Extract the (x, y) coordinate from the center of the cell holding the provided text.  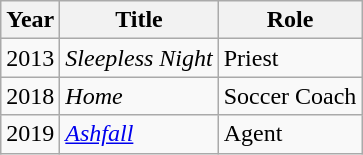
Ashfall (139, 134)
Agent (290, 134)
Home (139, 96)
Title (139, 20)
2013 (30, 58)
Priest (290, 58)
2018 (30, 96)
Role (290, 20)
2019 (30, 134)
Year (30, 20)
Sleepless Night (139, 58)
Soccer Coach (290, 96)
